Return (x, y) of the center of cell containing provided text 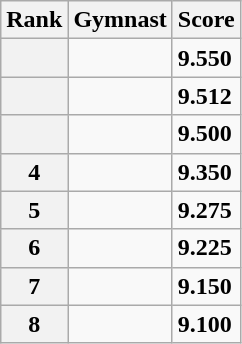
Score (206, 20)
6 (34, 248)
8 (34, 324)
9.150 (206, 286)
9.100 (206, 324)
9.500 (206, 134)
9.550 (206, 58)
5 (34, 210)
9.512 (206, 96)
9.225 (206, 248)
9.350 (206, 172)
9.275 (206, 210)
7 (34, 286)
Rank (34, 20)
Gymnast (120, 20)
4 (34, 172)
